Pinpoint the cell where the given text exists, returning its [X, Y] midpoint coordinate. 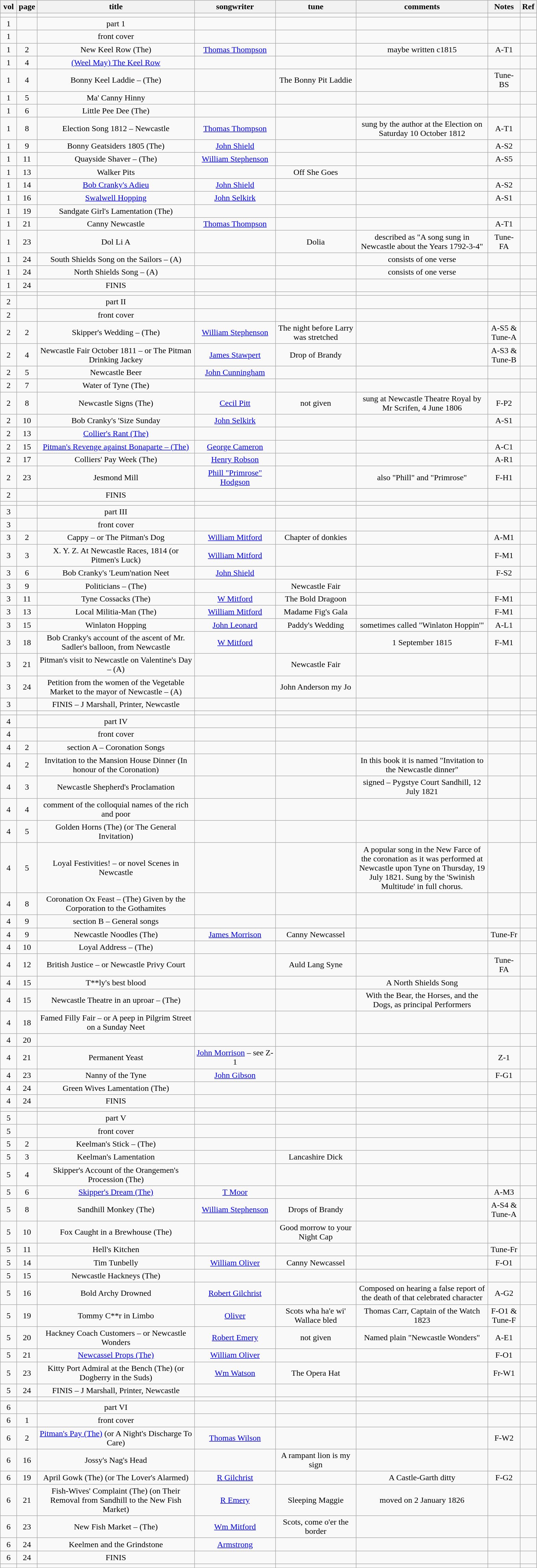
Robert Emery [235, 1337]
page [27, 7]
F-O1 & Tune-F [504, 1316]
Local Militia-Man (The) [116, 612]
songwriter [235, 7]
tune [316, 7]
7 [27, 385]
The Bold Dragoon [316, 599]
T**ly's best blood [116, 983]
F-G1 [504, 1075]
Auld Lang Syne [316, 965]
Wm Watson [235, 1373]
Scots wha ha'e wi' Wallace bled [316, 1316]
Sleeping Maggie [316, 1500]
sometimes called "Winlaton Hoppin'" [422, 625]
Little Pee Dee (The) [116, 111]
Newcastle Hackneys (The) [116, 1276]
Fr-W1 [504, 1373]
signed – Pygstye Court Sandhill, 12 July 1821 [422, 787]
part IV [116, 721]
Invitation to the Mansion House Dinner (In honour of the Coronation) [116, 765]
Good morrow to your Night Cap [316, 1232]
part 1 [116, 24]
Coronation Ox Feast – (The) Given by the Corporation to the Gothamites [116, 904]
Armstrong [235, 1544]
With the Bear, the Horses, and the Dogs, as principal Performers [422, 1000]
part V [116, 1118]
April Gowk (The) (or The Lover's Alarmed) [116, 1478]
X. Y. Z. At Newcastle Races, 1814 (or Pitmen's Luck) [116, 555]
described as "A song sung in Newcastle about the Years 1792-3-4" [422, 242]
Composed on hearing a false report of the death of that celebrated character [422, 1293]
A North Shields Song [422, 983]
Chapter of donkies [316, 538]
Walker Pits [116, 172]
Lancashire Dick [316, 1157]
T Moor [235, 1192]
New Keel Row (The) [116, 50]
Newcastle Signs (The) [116, 403]
Named plain "Newcastle Wonders" [422, 1337]
Notes [504, 7]
Swalwell Hopping [116, 198]
Dol Li A [116, 242]
F-G2 [504, 1478]
Permanent Yeast [116, 1057]
Colliers' Pay Week (The) [116, 460]
Green Wives Lamentation (The) [116, 1088]
12 [27, 965]
Tyne Cossacks (The) [116, 599]
Skipper's Dream (The) [116, 1192]
A-M3 [504, 1192]
North Shields Song – (A) [116, 272]
Pitman's Pay (The) (or A Night's Discharge To Care) [116, 1438]
The night before Larry was stretched [316, 333]
Newcastle Theatre in an uproar – (The) [116, 1000]
Scots, come o'er the border [316, 1527]
In this book it is named "Invitation to the Newcastle dinner" [422, 765]
Canny Newcastle [116, 224]
moved on 2 January 1826 [422, 1500]
Phill "Primrose" Hodgson [235, 477]
Drops of Brandy [316, 1210]
F-W2 [504, 1438]
R Gilchrist [235, 1478]
Z-1 [504, 1057]
James Morrison [235, 934]
1 September 1815 [422, 643]
Skipper's Account of the Orangemen's Procession (The) [116, 1174]
Bold Archy Drowned [116, 1293]
Keelmen and the Grindstone [116, 1544]
Pitman's Revenge against Bonaparte – (The) [116, 447]
Thomas Carr, Captain of the Watch 1823 [422, 1316]
sung by the author at the Election on Saturday 10 October 1812 [422, 128]
The Opera Hat [316, 1373]
also "Phill" and "Primrose" [422, 477]
Loyal Address – (The) [116, 947]
Keelman's Lamentation [116, 1157]
A-S4 & Tune-A [504, 1210]
F-H1 [504, 477]
Sandgate Girl's Lamentation (The) [116, 211]
Newcastle Beer [116, 372]
Skipper's Wedding – (The) [116, 333]
A-C1 [504, 447]
Sandhill Monkey (The) [116, 1210]
Famed Filly Fair – or A peep in Pilgrim Street on a Sunday Neet [116, 1023]
Election Song 1812 – Newcastle [116, 128]
Hackney Coach Customers – or Newcastle Wonders [116, 1337]
Fish-Wives' Complaint (The) (on Their Removal from Sandhill to the New Fish Market) [116, 1500]
Quayside Shaver – (The) [116, 159]
Bob Cranky's 'Leum'nation Neet [116, 573]
Tommy C**r in Limbo [116, 1316]
Bonny Geatsiders 1805 (The) [116, 146]
Tune-BS [504, 80]
The Bonny Pit Laddie [316, 80]
R Emery [235, 1500]
17 [27, 460]
A rampant lion is my sign [316, 1460]
Nanny of the Tyne [116, 1075]
A-E1 [504, 1337]
Ma' Canny Hinny [116, 98]
Newcastle Noodles (The) [116, 934]
Madame Fig's Gala [316, 612]
section A – Coronation Songs [116, 747]
George Cameron [235, 447]
Robert Gilchrist [235, 1293]
Oliver [235, 1316]
Jesmond Mill [116, 477]
John Leonard [235, 625]
F-P2 [504, 403]
Pitman's visit to Newcastle on Valentine's Day – (A) [116, 665]
Keelman's Stick – (The) [116, 1144]
Golden Horns (The) (or The General Invitation) [116, 831]
A-S5 [504, 159]
part II [116, 302]
section B – General songs [116, 921]
Bob Cranky's account of the ascent of Mr. Sadler's balloon, from Newcastle [116, 643]
A-S5 & Tune-A [504, 333]
Jossy's Nag's Head [116, 1460]
John Anderson my Jo [316, 687]
Bonny Keel Laddie – (The) [116, 80]
vol [9, 7]
sung at Newcastle Theatre Royal by Mr Scrifen, 4 June 1806 [422, 403]
comment of the colloquial names of the rich and poor [116, 809]
John Cunningham [235, 372]
Newcastle Shepherd's Proclamation [116, 787]
John Morrison – see Z-1 [235, 1057]
Drop of Brandy [316, 355]
A Castle-Garth ditty [422, 1478]
Collier's Rant (The) [116, 434]
A-S3 & Tune-B [504, 355]
Bob Cranky's 'Size Sunday [116, 421]
Fox Caught in a Brewhouse (The) [116, 1232]
Cecil Pitt [235, 403]
(Weel May) The Keel Row [116, 63]
Politicians – (The) [116, 586]
Dolia [316, 242]
Cappy – or The Pitman's Dog [116, 538]
F-S2 [504, 573]
New Fish Market – (The) [116, 1527]
Winlaton Hopping [116, 625]
part VI [116, 1407]
title [116, 7]
A-R1 [504, 460]
British Justice – or Newcastle Privy Court [116, 965]
Hell's Kitchen [116, 1250]
Henry Robson [235, 460]
Newcastle Fair October 1811 – or The Pitman Drinking Jackey [116, 355]
Loyal Festivities! – or novel Scenes in Newcastle [116, 868]
Tim Tunbelly [116, 1263]
Kitty Port Admiral at the Bench (The) (or Dogberry in the Suds) [116, 1373]
Wm Mitford [235, 1527]
Off She Goes [316, 172]
South Shields Song on the Sailors – (A) [116, 259]
Petition from the women of the Vegetable Market to the mayor of Newcastle – (A) [116, 687]
Bob Cranky's Adieu [116, 185]
A-L1 [504, 625]
Newcassel Props (The) [116, 1355]
part III [116, 512]
A-G2 [504, 1293]
Ref [528, 7]
A-M1 [504, 538]
maybe written c1815 [422, 50]
James Stawpert [235, 355]
John Gibson [235, 1075]
comments [422, 7]
Thomas Wilson [235, 1438]
Paddy's Wedding [316, 625]
Water of Tyne (The) [116, 385]
